Detect which cell encompasses the target text, then output its [x, y] center coordinate. 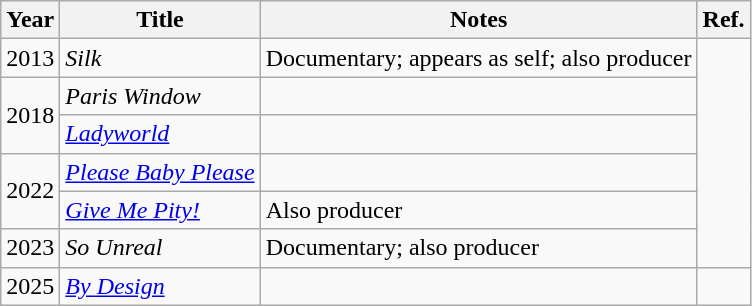
Please Baby Please [160, 172]
2018 [30, 115]
Year [30, 20]
Paris Window [160, 96]
So Unreal [160, 248]
2022 [30, 191]
2025 [30, 286]
Silk [160, 58]
2023 [30, 248]
Give Me Pity! [160, 210]
Title [160, 20]
2013 [30, 58]
By Design [160, 286]
Ladyworld [160, 134]
Also producer [478, 210]
Documentary; also producer [478, 248]
Ref. [724, 20]
Documentary; appears as self; also producer [478, 58]
Notes [478, 20]
